Scan for the cell matching the given text and deliver its [X, Y] coordinate at center. 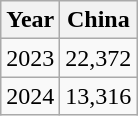
Year [30, 20]
China [98, 20]
13,316 [98, 96]
2024 [30, 96]
22,372 [98, 58]
2023 [30, 58]
